Extract the [X, Y] coordinate from the center of the cell holding the provided text.  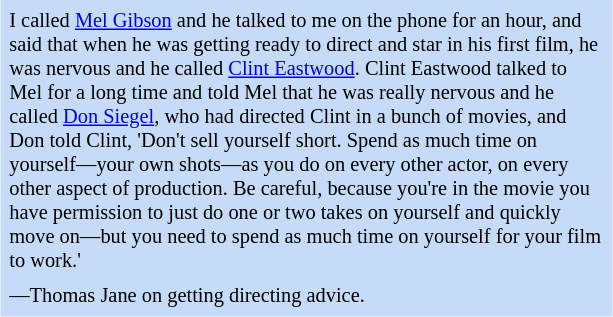
—Thomas Jane on getting directing advice. [306, 296]
